Output the (x, y) coordinate of the center of the cell containing the given text.  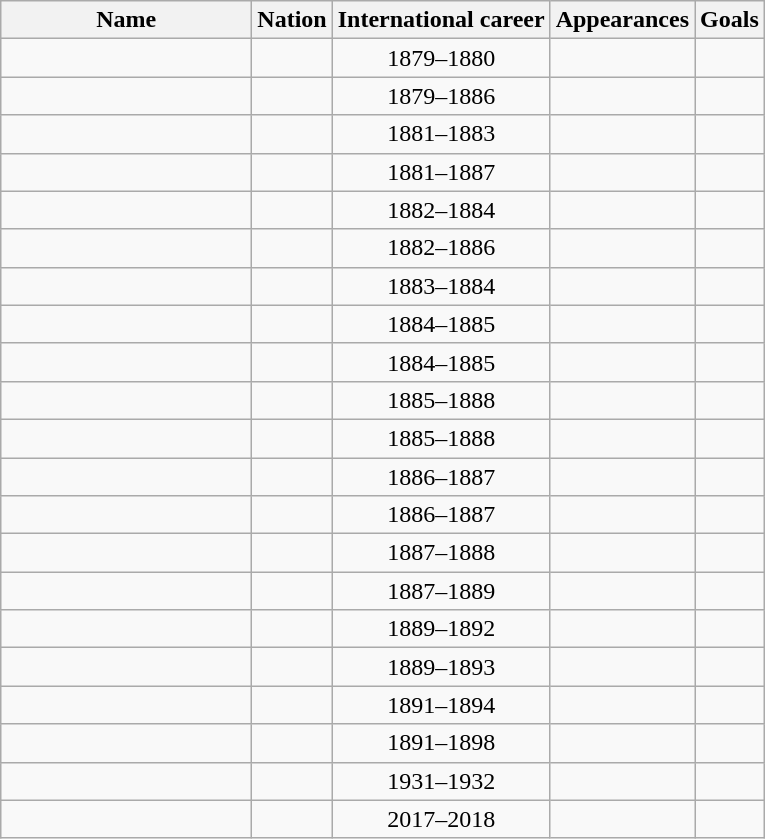
International career (441, 20)
1881–1883 (441, 134)
Goals (730, 20)
1931–1932 (441, 781)
1881–1887 (441, 172)
1891–1894 (441, 705)
1887–1888 (441, 553)
1889–1892 (441, 629)
Name (126, 20)
1887–1889 (441, 591)
1879–1886 (441, 96)
1889–1893 (441, 667)
1879–1880 (441, 58)
2017–2018 (441, 819)
1891–1898 (441, 743)
1883–1884 (441, 286)
Nation (292, 20)
1882–1884 (441, 210)
Appearances (622, 20)
1882–1886 (441, 248)
